Extract the (x, y) coordinate from the center of the cell holding the provided text.  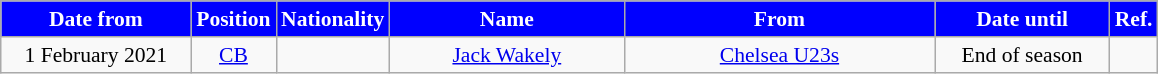
Date until (1022, 19)
From (779, 19)
End of season (1022, 55)
Ref. (1134, 19)
Position (234, 19)
1 February 2021 (96, 55)
Date from (96, 19)
CB (234, 55)
Jack Wakely (506, 55)
Name (506, 19)
Nationality (332, 19)
Chelsea U23s (779, 55)
